Provide the (x, y) coordinate of the cell's center where the given text is located.  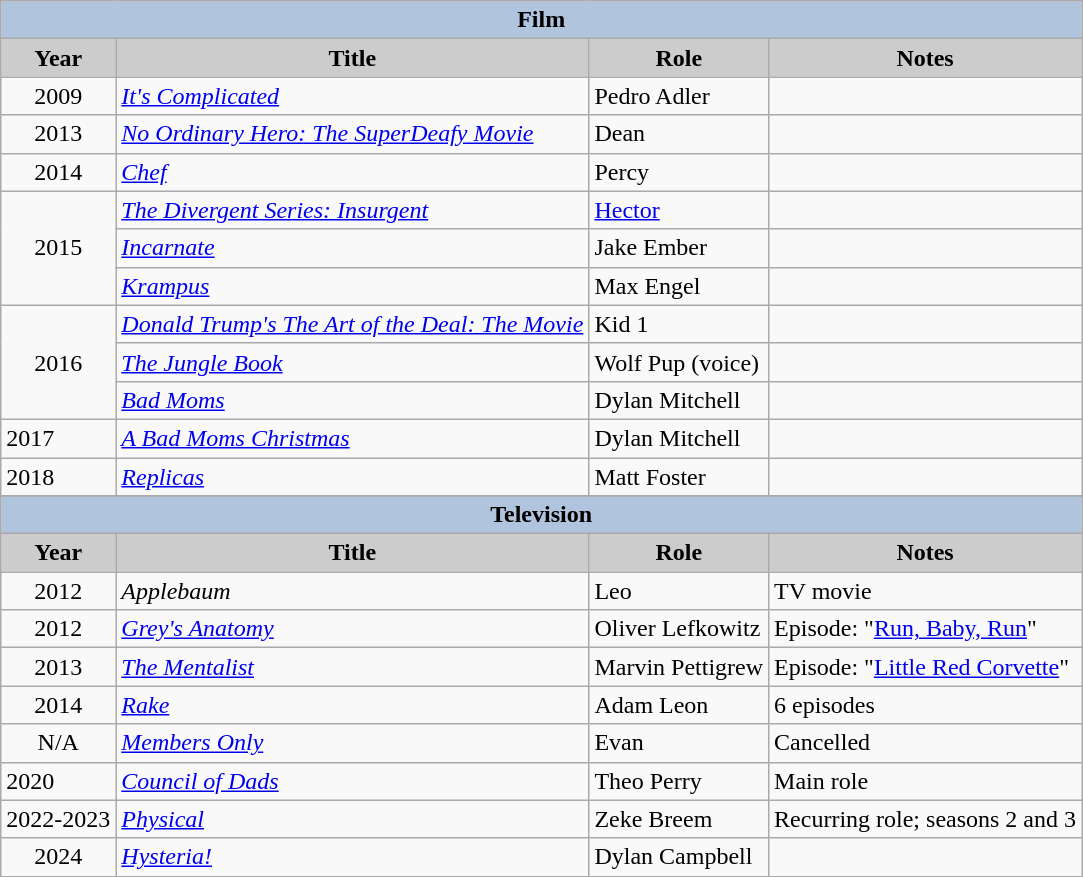
The Mentalist (352, 667)
2024 (58, 857)
Adam Leon (679, 705)
Episode: "Little Red Corvette" (926, 667)
Rake (352, 705)
Television (542, 515)
Replicas (352, 477)
2017 (58, 438)
No Ordinary Hero: The SuperDeafy Movie (352, 134)
Cancelled (926, 743)
Marvin Pettigrew (679, 667)
The Jungle Book (352, 362)
It's Complicated (352, 96)
The Divergent Series: Insurgent (352, 210)
Hysteria! (352, 857)
Incarnate (352, 248)
Main role (926, 781)
Wolf Pup (voice) (679, 362)
Dylan Campbell (679, 857)
2016 (58, 362)
Recurring role; seasons 2 and 3 (926, 819)
2015 (58, 248)
Film (542, 20)
Pedro Adler (679, 96)
Kid 1 (679, 324)
Dean (679, 134)
Grey's Anatomy (352, 629)
Krampus (352, 286)
6 episodes (926, 705)
2009 (58, 96)
N/A (58, 743)
Members Only (352, 743)
2022-2023 (58, 819)
Max Engel (679, 286)
Physical (352, 819)
Jake Ember (679, 248)
A Bad Moms Christmas (352, 438)
2018 (58, 477)
Chef (352, 172)
Theo Perry (679, 781)
Donald Trump's The Art of the Deal: The Movie (352, 324)
2020 (58, 781)
Episode: "Run, Baby, Run" (926, 629)
Zeke Breem (679, 819)
Applebaum (352, 591)
Evan (679, 743)
Leo (679, 591)
Oliver Lefkowitz (679, 629)
Bad Moms (352, 400)
Hector (679, 210)
TV movie (926, 591)
Percy (679, 172)
Matt Foster (679, 477)
Council of Dads (352, 781)
